Locate the cell with the specified text and output its [X, Y] center coordinate. 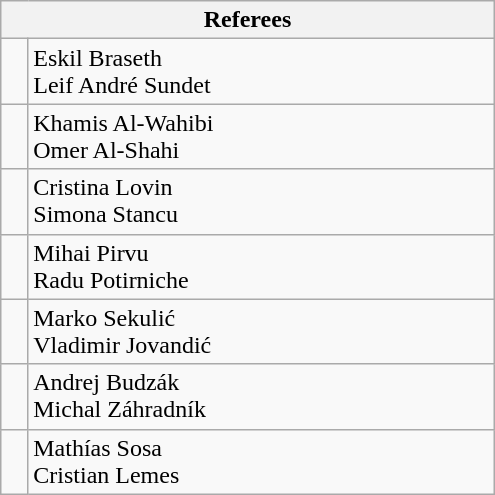
Cristina LovinSimona Stancu [261, 202]
Marko SekulićVladimir Jovandić [261, 332]
Referees [248, 20]
Mathías SosaCristian Lemes [261, 462]
Andrej BudzákMichal Záhradník [261, 396]
Khamis Al-WahibiOmer Al-Shahi [261, 136]
Mihai PirvuRadu Potirniche [261, 266]
Eskil BrasethLeif André Sundet [261, 72]
